Return the (x, y) coordinate for the center point of the cell that contains the specified text.  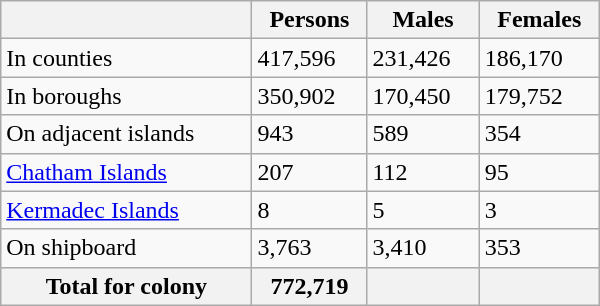
231,426 (423, 58)
Chatham Islands (126, 172)
On adjacent islands (126, 134)
112 (423, 172)
186,170 (539, 58)
772,719 (310, 286)
350,902 (310, 96)
Females (539, 20)
In counties (126, 58)
179,752 (539, 96)
353 (539, 248)
3 (539, 210)
5 (423, 210)
Total for colony (126, 286)
Kermadec Islands (126, 210)
95 (539, 172)
Persons (310, 20)
417,596 (310, 58)
354 (539, 134)
8 (310, 210)
943 (310, 134)
Males (423, 20)
170,450 (423, 96)
3,410 (423, 248)
207 (310, 172)
3,763 (310, 248)
589 (423, 134)
On shipboard (126, 248)
In boroughs (126, 96)
